Find where the given text appears and provide that cell's center as [x, y] coordinate. 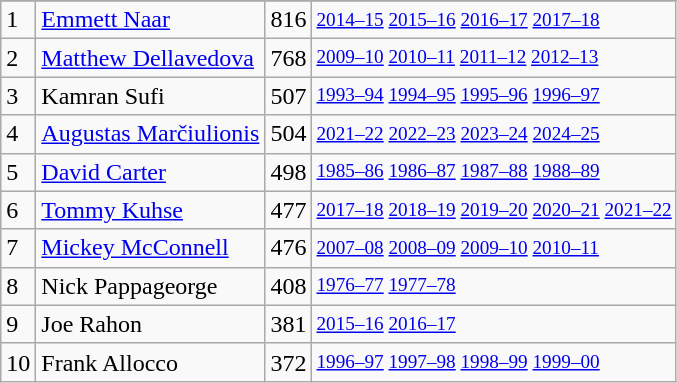
381 [288, 324]
Emmett Naar [150, 20]
1976–77 1977–78 [494, 286]
7 [18, 248]
8 [18, 286]
Kamran Sufi [150, 96]
Frank Allocco [150, 362]
Mickey McConnell [150, 248]
498 [288, 172]
Matthew Dellavedova [150, 58]
816 [288, 20]
5 [18, 172]
6 [18, 210]
Tommy Kuhse [150, 210]
1 [18, 20]
Augustas Marčiulionis [150, 134]
2021–22 2022–23 2023–24 2024–25 [494, 134]
1985–86 1986–87 1987–88 1988–89 [494, 172]
2009–10 2010–11 2011–12 2012–13 [494, 58]
2014–15 2015–16 2016–17 2017–18 [494, 20]
372 [288, 362]
1996–97 1997–98 1998–99 1999–00 [494, 362]
2 [18, 58]
768 [288, 58]
Nick Pappageorge [150, 286]
3 [18, 96]
476 [288, 248]
507 [288, 96]
477 [288, 210]
408 [288, 286]
1993–94 1994–95 1995–96 1996–97 [494, 96]
9 [18, 324]
10 [18, 362]
4 [18, 134]
504 [288, 134]
2015–16 2016–17 [494, 324]
David Carter [150, 172]
Joe Rahon [150, 324]
2017–18 2018–19 2019–20 2020–21 2021–22 [494, 210]
2007–08 2008–09 2009–10 2010–11 [494, 248]
